Provide the [X, Y] coordinate of the cell's center where the given text is located.  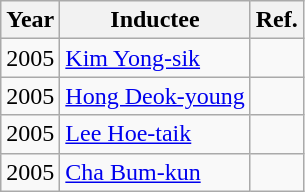
Lee Hoe-taik [155, 134]
Hong Deok-young [155, 96]
Inductee [155, 20]
Year [30, 20]
Kim Yong-sik [155, 58]
Cha Bum-kun [155, 172]
Ref. [276, 20]
